Identify which cell holds the provided text, then report its [X, Y] central coordinate. 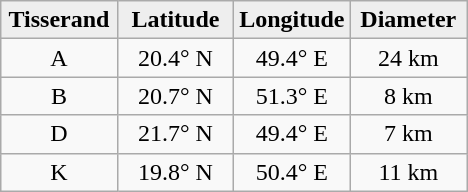
7 km [408, 134]
20.4° N [175, 58]
51.3° E [292, 96]
Diameter [408, 20]
Tisserand [59, 20]
Latitude [175, 20]
8 km [408, 96]
24 km [408, 58]
21.7° N [175, 134]
20.7° N [175, 96]
50.4° E [292, 172]
K [59, 172]
A [59, 58]
D [59, 134]
B [59, 96]
11 km [408, 172]
Longitude [292, 20]
19.8° N [175, 172]
